Pinpoint the cell where the given text exists, returning its (X, Y) midpoint coordinate. 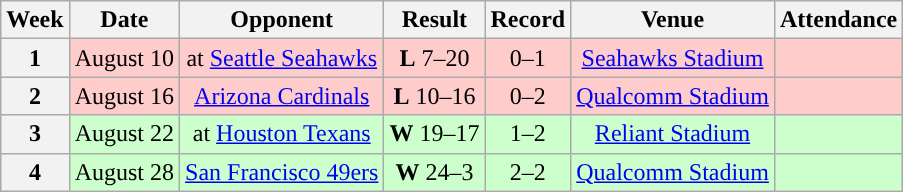
August 10 (124, 58)
Attendance (838, 20)
Arizona Cardinals (282, 96)
1 (35, 58)
Seahawks Stadium (673, 58)
Opponent (282, 20)
2–2 (528, 172)
0–1 (528, 58)
4 (35, 172)
Venue (673, 20)
August 16 (124, 96)
3 (35, 134)
at Seattle Seahawks (282, 58)
Result (434, 20)
Date (124, 20)
Record (528, 20)
Week (35, 20)
San Francisco 49ers (282, 172)
August 28 (124, 172)
August 22 (124, 134)
L 7–20 (434, 58)
at Houston Texans (282, 134)
2 (35, 96)
L 10–16 (434, 96)
1–2 (528, 134)
Reliant Stadium (673, 134)
0–2 (528, 96)
W 24–3 (434, 172)
W 19–17 (434, 134)
